From the cell containing the given text, extract its center point as [x, y] coordinate. 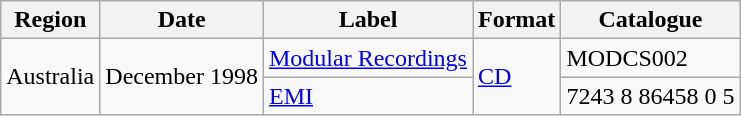
EMI [368, 96]
CD [516, 77]
Date [182, 20]
Label [368, 20]
7243 8 86458 0 5 [650, 96]
Catalogue [650, 20]
MODCS002 [650, 58]
Australia [50, 77]
Format [516, 20]
Modular Recordings [368, 58]
December 1998 [182, 77]
Region [50, 20]
